Detect which cell encompasses the target text, then output its (X, Y) center coordinate. 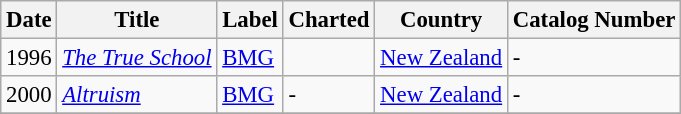
2000 (29, 95)
The True School (137, 58)
Label (250, 20)
Altruism (137, 95)
Date (29, 20)
1996 (29, 58)
Catalog Number (594, 20)
Country (442, 20)
Charted (329, 20)
Title (137, 20)
